Pinpoint the cell where the given text exists, returning its [X, Y] midpoint coordinate. 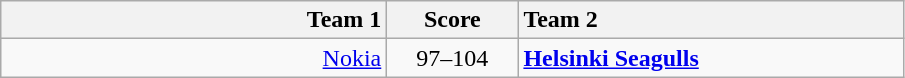
Score [452, 20]
Nokia [194, 58]
97–104 [452, 58]
Team 2 [711, 20]
Team 1 [194, 20]
Helsinki Seagulls [711, 58]
